Identify which cell holds the provided text, then report its [X, Y] central coordinate. 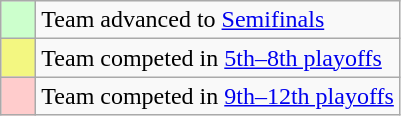
Team competed in 5th–8th playoffs [218, 58]
Team competed in 9th–12th playoffs [218, 96]
Team advanced to Semifinals [218, 20]
